Capture the cell that displays the provided text and extract its [X, Y] central coordinate. 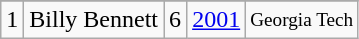
1 [12, 20]
2001 [216, 20]
Georgia Tech [302, 20]
Billy Bennett [94, 20]
6 [176, 20]
